Capture the cell that displays the provided text and extract its (x, y) central coordinate. 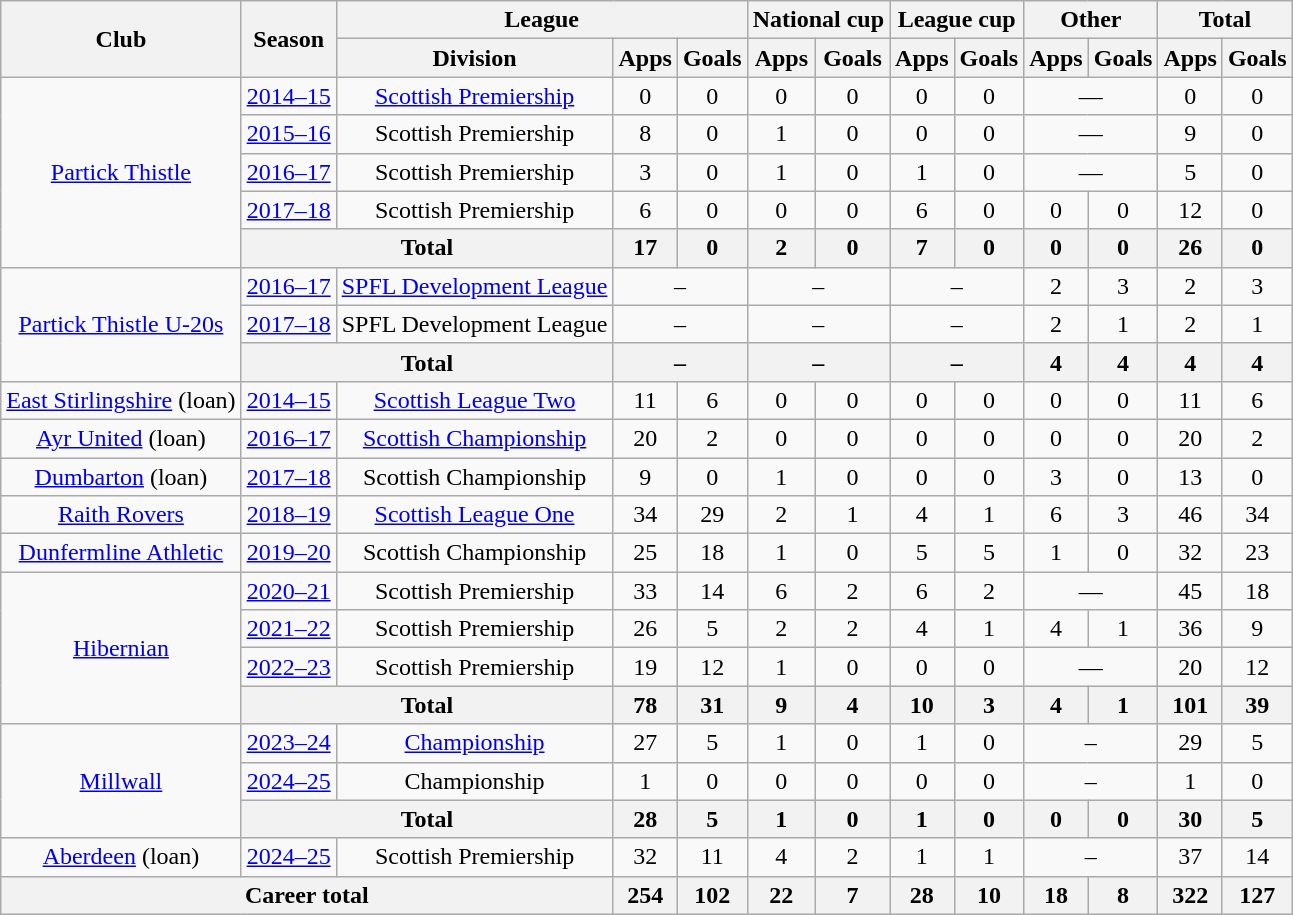
2018–19 (288, 515)
2021–22 (288, 629)
Season (288, 39)
45 (1190, 591)
19 (645, 667)
2015–16 (288, 134)
17 (645, 248)
Hibernian (121, 648)
101 (1190, 705)
33 (645, 591)
2022–23 (288, 667)
National cup (818, 20)
78 (645, 705)
Scottish League One (474, 515)
2020–21 (288, 591)
31 (712, 705)
Aberdeen (loan) (121, 857)
Raith Rovers (121, 515)
37 (1190, 857)
30 (1190, 819)
254 (645, 895)
Partick Thistle U-20s (121, 324)
25 (645, 553)
Club (121, 39)
Millwall (121, 781)
League cup (957, 20)
2023–24 (288, 743)
Dumbarton (loan) (121, 477)
13 (1190, 477)
22 (781, 895)
127 (1257, 895)
Other (1091, 20)
36 (1190, 629)
322 (1190, 895)
102 (712, 895)
Ayr United (loan) (121, 438)
Scottish League Two (474, 400)
46 (1190, 515)
League (542, 20)
Partick Thistle (121, 172)
2019–20 (288, 553)
27 (645, 743)
Division (474, 58)
23 (1257, 553)
Career total (307, 895)
East Stirlingshire (loan) (121, 400)
39 (1257, 705)
Dunfermline Athletic (121, 553)
